Determine the (X, Y) coordinate at the center of the cell enclosing the given text.  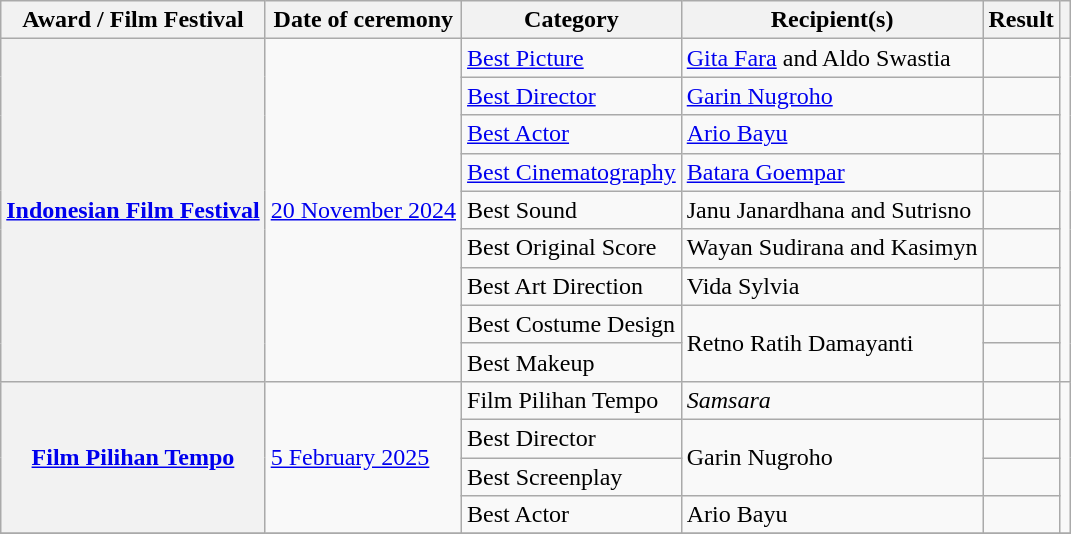
Best Picture (572, 58)
Recipient(s) (832, 20)
Vida Sylvia (832, 286)
Result (1021, 20)
Best Makeup (572, 362)
Category (572, 20)
Best Original Score (572, 248)
Retno Ratih Damayanti (832, 343)
Wayan Sudirana and Kasimyn (832, 248)
Gita Fara and Aldo Swastia (832, 58)
Indonesian Film Festival (133, 210)
5 February 2025 (363, 457)
Best Art Direction (572, 286)
20 November 2024 (363, 210)
Best Sound (572, 210)
Batara Goempar (832, 172)
Janu Janardhana and Sutrisno (832, 210)
Best Cinematography (572, 172)
Best Costume Design (572, 324)
Samsara (832, 400)
Award / Film Festival (133, 20)
Best Screenplay (572, 477)
Date of ceremony (363, 20)
